Pinpoint the cell where the given text exists, returning its [X, Y] midpoint coordinate. 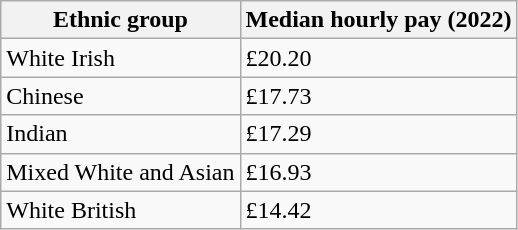
£17.29 [378, 134]
Mixed White and Asian [120, 172]
Chinese [120, 96]
White British [120, 210]
Ethnic group [120, 20]
£20.20 [378, 58]
£16.93 [378, 172]
White Irish [120, 58]
Indian [120, 134]
£14.42 [378, 210]
£17.73 [378, 96]
Median hourly pay (2022) [378, 20]
